Return the (X, Y) coordinate for the center point of the cell that contains the specified text.  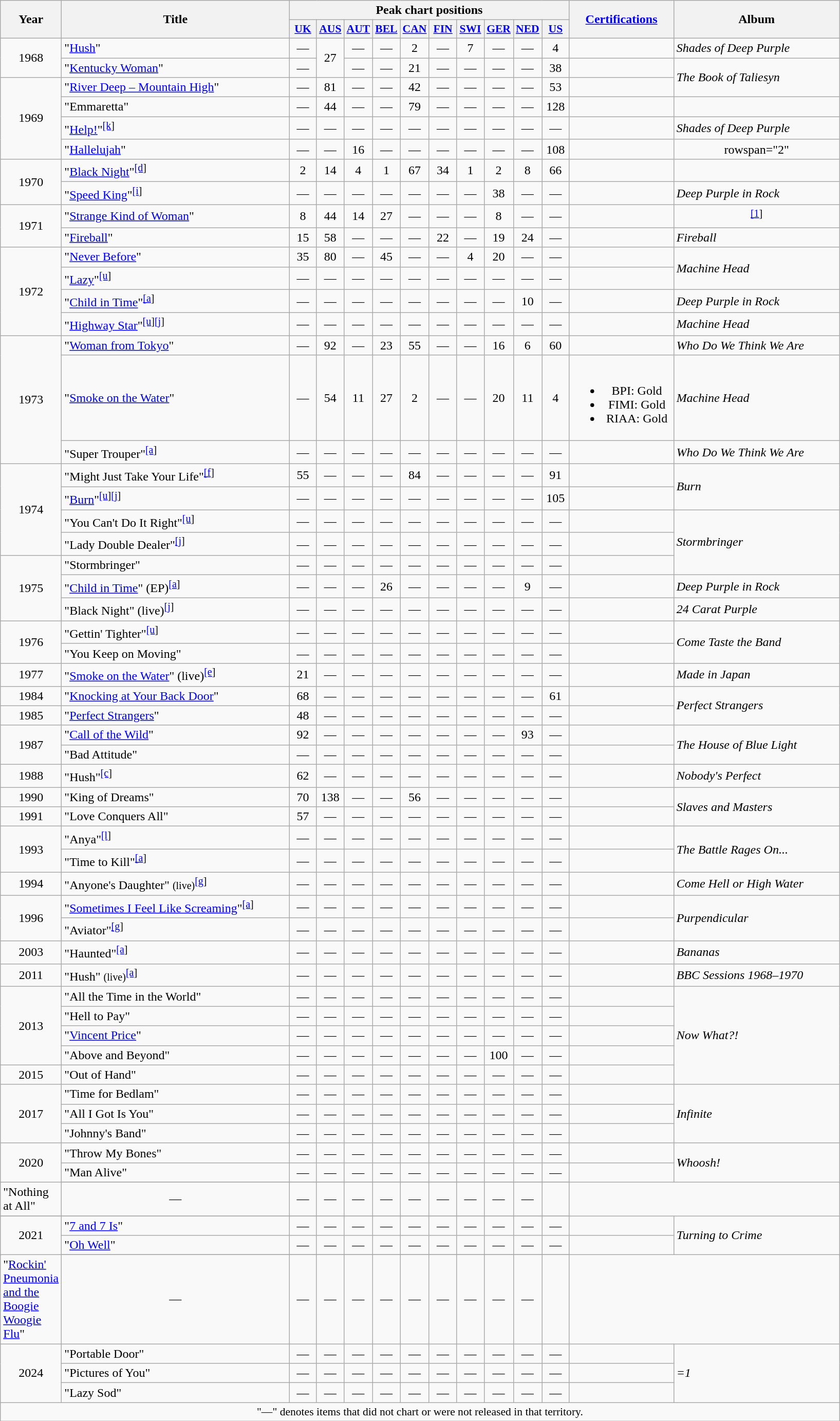
"Black Night"[d] (176, 171)
"Out of Hand" (176, 1075)
Year (31, 20)
1968 (31, 58)
"Man Alive" (176, 1172)
70 (303, 797)
"Fireball" (176, 237)
"Woman from Tokyo" (176, 345)
100 (498, 1055)
Infinite (756, 1114)
"Hush"[c] (176, 776)
84 (415, 475)
1974 (31, 509)
"Above and Beyond" (176, 1055)
UK (303, 29)
1977 (31, 674)
BPI: GoldFIMI: GoldRIAA: Gold (622, 398)
Album (756, 20)
"Child in Time"[a] (176, 301)
53 (556, 87)
1969 (31, 118)
79 (415, 107)
1987 (31, 745)
19 (498, 237)
"Kentucky Woman" (176, 67)
Purpendicular (756, 918)
The House of Blue Light (756, 745)
24 Carat Purple (756, 610)
"Aviator"[g] (176, 929)
"Oh Well" (176, 1245)
"Hush" (live)[a] (176, 975)
Certifications (622, 20)
6 (528, 345)
66 (556, 171)
Nobody's Perfect (756, 776)
"All I Got Is You" (176, 1114)
"Black Night" (live)[j] (176, 610)
"Hallelujah" (176, 149)
Made in Japan (756, 674)
"Time for Bedlam" (176, 1094)
Now What?! (756, 1036)
15 (303, 237)
"King of Dreams" (176, 797)
"Lazy Sod" (176, 1393)
2017 (31, 1114)
GER (498, 29)
60 (556, 345)
"Burn"[u][j] (176, 499)
"Child in Time" (EP)[a] (176, 587)
NED (528, 29)
80 (330, 257)
"Might Just Take Your Life"[f] (176, 475)
108 (556, 149)
26 (386, 587)
rowspan="2" (756, 149)
"Hush" (176, 48)
138 (330, 797)
24 (528, 237)
"Strange Kind of Woman" (176, 216)
"You Can't Do It Right"[u] (176, 521)
"Lady Double Dealer"[j] (176, 544)
67 (415, 171)
The Book of Taliesyn (756, 77)
Come Taste the Band (756, 642)
"Portable Door" (176, 1354)
91 (556, 475)
"Vincent Price" (176, 1036)
"Time to Kill"[a] (176, 860)
54 (330, 398)
"Love Conquers All" (176, 817)
"Anyone's Daughter" (live)[g] (176, 884)
"Smoke on the Water" (176, 398)
AUT (359, 29)
Title (176, 20)
"7 and 7 Is" (176, 1226)
2021 (31, 1235)
CAN (415, 29)
9 (528, 587)
1990 (31, 797)
1985 (31, 715)
BBC Sessions 1968–1970 (756, 975)
[1] (756, 216)
2015 (31, 1075)
"Gettin' Tighter"[u] (176, 632)
"Hell to Pay" (176, 1016)
Turning to Crime (756, 1235)
"Lazy"[u] (176, 279)
"Throw My Bones" (176, 1153)
"Pictures of You" (176, 1373)
BEL (386, 29)
2013 (31, 1026)
"You Keep on Moving" (176, 653)
"River Deep – Mountain High" (176, 87)
23 (386, 345)
"Never Before" (176, 257)
1973 (31, 400)
1994 (31, 884)
Whoosh! (756, 1162)
Fireball (756, 237)
35 (303, 257)
7 (471, 48)
58 (330, 237)
45 (386, 257)
93 (528, 735)
"Rockin' Pneumonia and the Boogie Woogie Flu" (31, 1299)
1996 (31, 918)
Bananas (756, 953)
Stormbringer (756, 543)
=1 (756, 1373)
61 (556, 696)
Perfect Strangers (756, 706)
"Emmaretta" (176, 107)
"Haunted"[a] (176, 953)
2003 (31, 953)
57 (303, 817)
"Stormbringer" (176, 565)
1991 (31, 817)
2011 (31, 975)
62 (303, 776)
48 (303, 715)
56 (415, 797)
"Anya"[l] (176, 838)
22 (443, 237)
"Help!"[k] (176, 128)
Come Hell or High Water (756, 884)
"All the Time in the World" (176, 996)
SWI (471, 29)
68 (303, 696)
"Perfect Strangers" (176, 715)
FIN (443, 29)
"Knocking at Your Back Door" (176, 696)
"Call of the Wild" (176, 735)
10 (528, 301)
"Highway Star"[u][j] (176, 324)
42 (415, 87)
128 (556, 107)
1984 (31, 696)
2024 (31, 1373)
1988 (31, 776)
1972 (31, 291)
81 (330, 87)
1975 (31, 588)
1971 (31, 226)
"Nothing at All" (31, 1198)
"Bad Attitude" (176, 754)
105 (556, 499)
AUS (330, 29)
Slaves and Masters (756, 807)
1970 (31, 182)
2020 (31, 1162)
"Sometimes I Feel Like Screaming"[a] (176, 907)
"Johnny's Band" (176, 1133)
"—" denotes items that did not chart or were not released in that territory. (420, 1412)
34 (443, 171)
US (556, 29)
"Smoke on the Water" (live)[e] (176, 674)
"Super Trouper"[a] (176, 452)
1993 (31, 849)
The Battle Rages On... (756, 849)
"Speed King"[i] (176, 193)
1976 (31, 642)
Peak chart positions (430, 10)
Burn (756, 486)
